Detect which cell encompasses the target text, then output its [x, y] center coordinate. 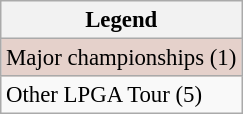
Legend [122, 20]
Other LPGA Tour (5) [122, 95]
Major championships (1) [122, 58]
